Provide the [X, Y] coordinate of the cell's center where the given text is located.  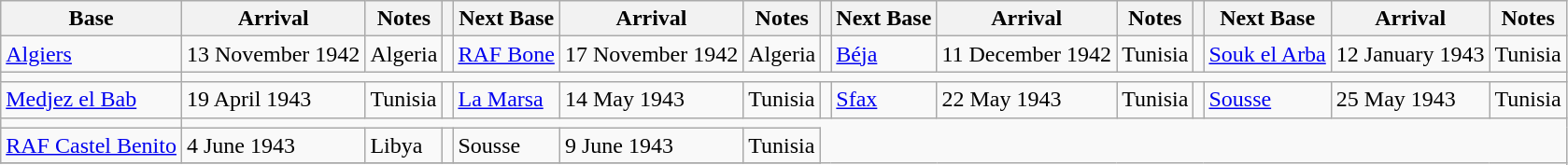
11 December 1942 [1027, 54]
17 November 1942 [651, 54]
RAF Bone [506, 54]
19 April 1943 [273, 100]
25 May 1943 [1410, 100]
4 June 1943 [273, 145]
13 November 1942 [273, 54]
Sfax [883, 100]
Base [92, 19]
Algiers [92, 54]
Souk el Arba [1267, 54]
Libya [403, 145]
Medjez el Bab [92, 100]
12 January 1943 [1410, 54]
RAF Castel Benito [92, 145]
Béja [883, 54]
9 June 1943 [651, 145]
22 May 1943 [1027, 100]
La Marsa [506, 100]
14 May 1943 [651, 100]
